Search for the cell housing the specified text and yield its [X, Y] center coordinate. 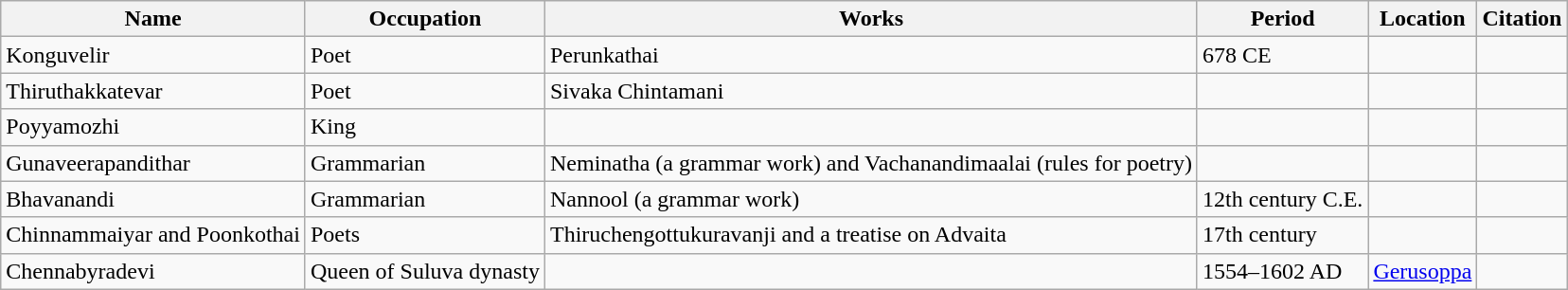
King [424, 127]
Gunaveerapandithar [153, 163]
Location [1422, 19]
Period [1282, 19]
Sivaka Chintamani [871, 91]
12th century C.E. [1282, 199]
Neminatha (a grammar work) and Vachanandimaalai (rules for poetry) [871, 163]
Name [153, 19]
Thiruchengottukuravanji and a treatise on Advaita [871, 235]
Occupation [424, 19]
1554–1602 AD [1282, 271]
Poets [424, 235]
Queen of Suluva dynasty [424, 271]
Nannool (a grammar work) [871, 199]
678 CE [1282, 55]
Citation [1523, 19]
Bhavanandi [153, 199]
Gerusoppa [1422, 271]
Thiruthakkatevar [153, 91]
Konguvelir [153, 55]
Perunkathai [871, 55]
17th century [1282, 235]
Chinnammaiyar and Poonkothai [153, 235]
Works [871, 19]
Poyyamozhi [153, 127]
Chennabyradevi [153, 271]
